Detect which cell encompasses the target text, then output its (X, Y) center coordinate. 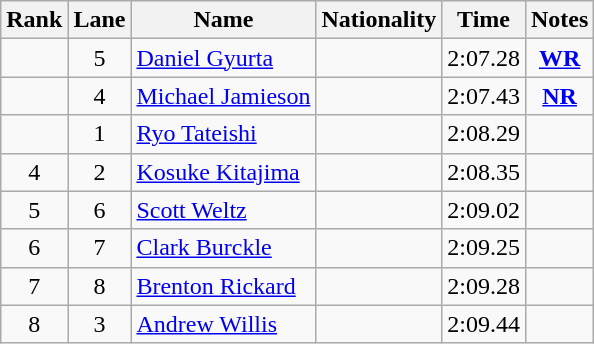
Ryo Tateishi (224, 134)
Lane (100, 20)
WR (559, 58)
Name (224, 20)
Rank (34, 20)
Nationality (379, 20)
Brenton Rickard (224, 286)
2:08.35 (484, 172)
Time (484, 20)
Andrew Willis (224, 324)
2 (100, 172)
1 (100, 134)
2:09.02 (484, 210)
Kosuke Kitajima (224, 172)
Daniel Gyurta (224, 58)
2:09.25 (484, 248)
2:07.28 (484, 58)
Scott Weltz (224, 210)
Clark Burckle (224, 248)
3 (100, 324)
Notes (559, 20)
2:07.43 (484, 96)
Michael Jamieson (224, 96)
2:09.44 (484, 324)
2:08.29 (484, 134)
2:09.28 (484, 286)
NR (559, 96)
